Capture the cell that displays the provided text and extract its [x, y] central coordinate. 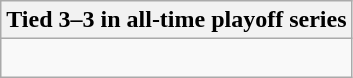
Tied 3–3 in all-time playoff series [176, 20]
